Return [x, y] of the center of cell containing provided text 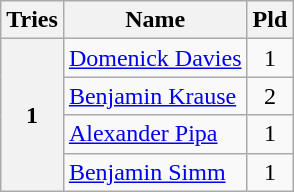
Name [155, 20]
Domenick Davies [155, 58]
Benjamin Krause [155, 96]
Alexander Pipa [155, 134]
Benjamin Simm [155, 172]
2 [270, 96]
Pld [270, 20]
Tries [32, 20]
